Find where the given text appears and provide that cell's center as (X, Y) coordinate. 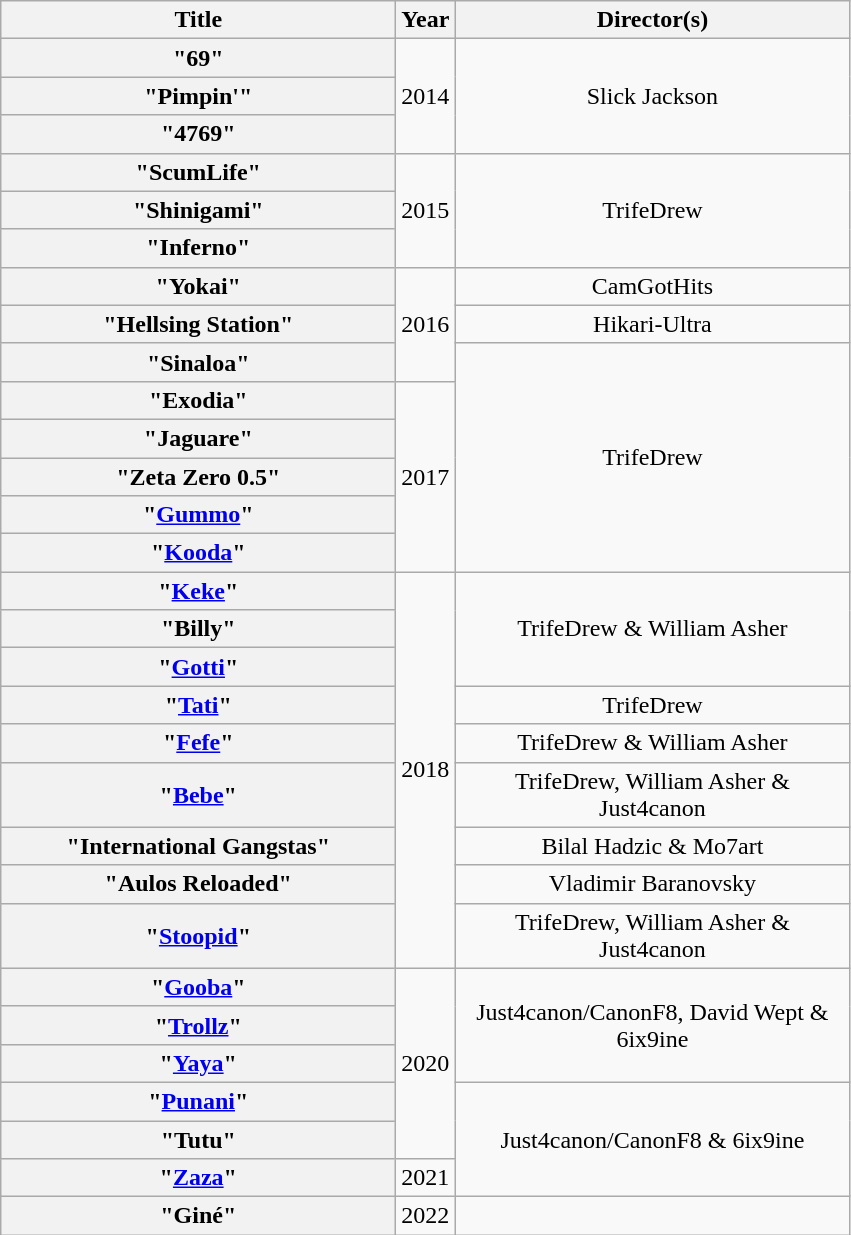
2022 (426, 1216)
Hikari-Ultra (652, 324)
"Sinaloa" (198, 362)
"ScumLife" (198, 172)
CamGotHits (652, 286)
"Tati" (198, 705)
2014 (426, 96)
"Zeta Zero 0.5" (198, 477)
"Yaya" (198, 1063)
"Aulos Reloaded" (198, 884)
"Yokai" (198, 286)
"Keke" (198, 591)
Bilal Hadzic & Mo7art (652, 846)
2018 (426, 770)
2021 (426, 1178)
"Punani" (198, 1101)
"4769" (198, 134)
"Exodia" (198, 400)
"Inferno" (198, 248)
"Billy" (198, 629)
2017 (426, 476)
Vladimir Baranovsky (652, 884)
"Gummo" (198, 515)
"69" (198, 58)
"Gooba" (198, 987)
"Stoopid" (198, 936)
Just4canon/CanonF8, David Wept & 6ix9ine (652, 1025)
"Kooda" (198, 553)
"Shinigami" (198, 210)
"Trollz" (198, 1025)
"Giné" (198, 1216)
Year (426, 20)
Director(s) (652, 20)
2016 (426, 324)
"Zaza" (198, 1178)
"Hellsing Station" (198, 324)
"Fefe" (198, 743)
"Pimpin'" (198, 96)
"Jaguare" (198, 438)
Slick Jackson (652, 96)
Title (198, 20)
"Gotti" (198, 667)
Just4canon/CanonF8 & 6ix9ine (652, 1139)
2020 (426, 1063)
"Bebe" (198, 794)
2015 (426, 210)
"Tutu" (198, 1139)
"International Gangstas" (198, 846)
